Search for the cell housing the specified text and yield its (x, y) center coordinate. 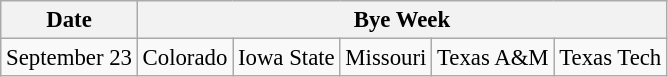
Colorado (184, 58)
September 23 (69, 58)
Texas Tech (610, 58)
Missouri (386, 58)
Texas A&M (493, 58)
Date (69, 20)
Iowa State (286, 58)
Bye Week (402, 20)
